Identify which cell holds the provided text, then report its [x, y] central coordinate. 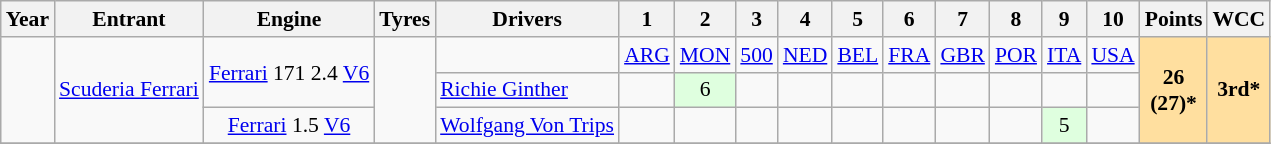
ITA [1064, 55]
Wolfgang Von Trips [527, 126]
3 [756, 19]
3rd* [1238, 90]
1 [647, 19]
Drivers [527, 19]
GBR [962, 55]
500 [756, 55]
Year [28, 19]
2 [706, 19]
Points [1174, 19]
Scuderia Ferrari [129, 90]
Entrant [129, 19]
MON [706, 55]
WCC [1238, 19]
Tyres [404, 19]
Engine [289, 19]
BEL [858, 55]
Richie Ginther [527, 90]
Ferrari 171 2.4 V6 [289, 72]
26(27)* [1174, 90]
FRA [909, 55]
10 [1112, 19]
9 [1064, 19]
NED [805, 55]
ARG [647, 55]
8 [1016, 19]
4 [805, 19]
POR [1016, 55]
USA [1112, 55]
7 [962, 19]
Ferrari 1.5 V6 [289, 126]
